Scan for the cell matching the given text and deliver its (x, y) coordinate at center. 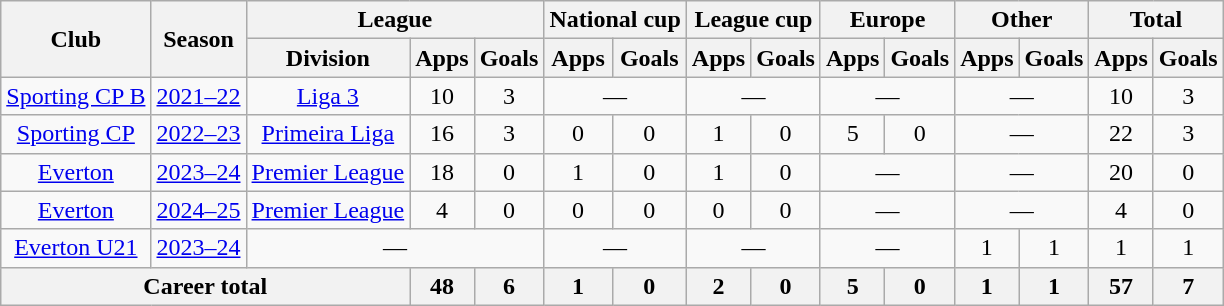
2024–25 (198, 210)
Sporting CP (76, 134)
Everton U21 (76, 248)
League cup (753, 20)
Season (198, 39)
Total (1156, 20)
Sporting CP B (76, 96)
7 (1188, 286)
Other (1022, 20)
Career total (206, 286)
National cup (615, 20)
20 (1121, 172)
22 (1121, 134)
6 (509, 286)
16 (442, 134)
2 (718, 286)
2022–23 (198, 134)
57 (1121, 286)
48 (442, 286)
Primeira Liga (328, 134)
Europe (887, 20)
League (395, 20)
Division (328, 58)
Club (76, 39)
2021–22 (198, 96)
18 (442, 172)
Liga 3 (328, 96)
